Output the (x, y) coordinate of the center of the cell containing the given text.  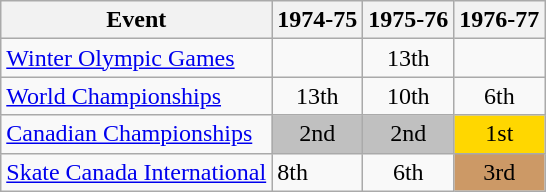
Canadian Championships (136, 134)
1st (500, 134)
10th (408, 96)
1976-77 (500, 20)
1974-75 (318, 20)
8th (318, 172)
Winter Olympic Games (136, 58)
Event (136, 20)
3rd (500, 172)
World Championships (136, 96)
1975-76 (408, 20)
Skate Canada International (136, 172)
